Capture the cell that displays the provided text and extract its (X, Y) central coordinate. 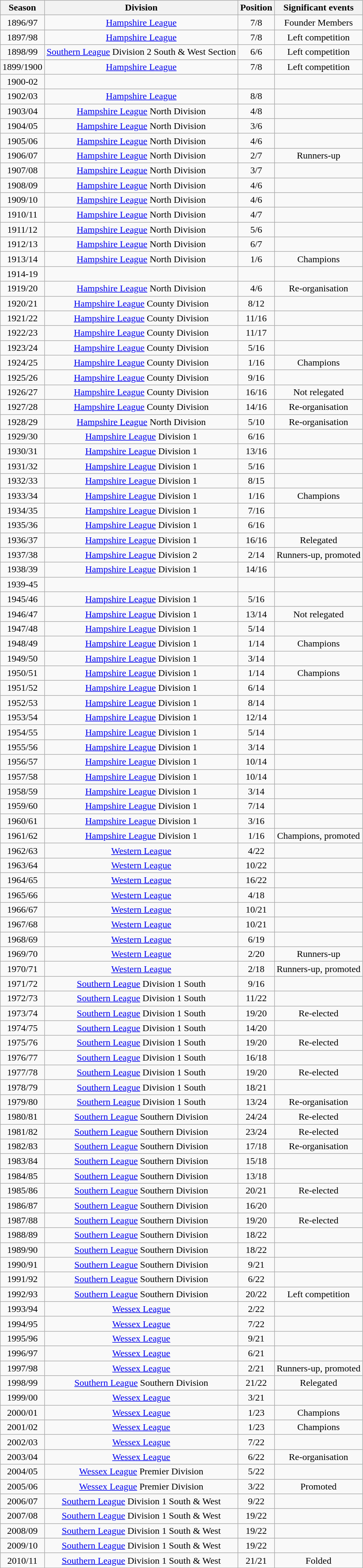
3/22 (256, 1486)
1988/89 (23, 1235)
1948/49 (23, 643)
1946/47 (23, 614)
1979/80 (23, 1102)
1/6 (256, 259)
20/21 (256, 1191)
1997/98 (23, 1368)
1927/28 (23, 407)
11/22 (256, 998)
4/22 (256, 850)
13/18 (256, 1176)
1910/11 (23, 215)
1974/75 (23, 1028)
20/22 (256, 1294)
1928/29 (23, 422)
1962/63 (23, 850)
6/14 (256, 688)
24/24 (256, 1117)
23/24 (256, 1132)
Hampshire League Division 2 (141, 555)
1986/87 (23, 1206)
1954/55 (23, 732)
1990/91 (23, 1265)
Folded (318, 1560)
1994/95 (23, 1324)
8/12 (256, 303)
1965/66 (23, 895)
1924/25 (23, 362)
1964/65 (23, 880)
1933/34 (23, 496)
1935/36 (23, 525)
1912/13 (23, 244)
10/22 (256, 865)
6/19 (256, 939)
1955/56 (23, 747)
2002/03 (23, 1442)
1987/88 (23, 1220)
2/20 (256, 954)
7/14 (256, 806)
1989/90 (23, 1250)
1976/77 (23, 1058)
1907/08 (23, 170)
1899/1900 (23, 67)
1952/53 (23, 703)
4/7 (256, 215)
1993/94 (23, 1309)
6/6 (256, 52)
1923/24 (23, 348)
1926/27 (23, 392)
2004/05 (23, 1472)
1921/22 (23, 318)
1930/31 (23, 451)
1908/09 (23, 185)
1961/62 (23, 836)
6/21 (256, 1353)
21/21 (256, 1560)
1922/23 (23, 333)
1897/98 (23, 37)
2/18 (256, 969)
1970/71 (23, 969)
5/6 (256, 230)
15/18 (256, 1161)
1998/99 (23, 1383)
1984/85 (23, 1176)
1968/69 (23, 939)
1914-19 (23, 274)
16/20 (256, 1206)
1977/78 (23, 1072)
1950/51 (23, 673)
11/17 (256, 333)
1937/38 (23, 555)
1966/67 (23, 910)
1925/26 (23, 377)
1981/82 (23, 1132)
1934/35 (23, 510)
1969/70 (23, 954)
3/21 (256, 1398)
1972/73 (23, 998)
1967/68 (23, 925)
1902/03 (23, 96)
Season (23, 8)
1913/14 (23, 259)
1996/97 (23, 1353)
1947/48 (23, 629)
7/16 (256, 510)
4/8 (256, 111)
6/7 (256, 244)
1956/57 (23, 762)
1931/32 (23, 466)
16/22 (256, 880)
Division (141, 8)
3/7 (256, 170)
1963/64 (23, 865)
2003/04 (23, 1457)
9/22 (256, 1501)
2/14 (256, 555)
5/22 (256, 1472)
2009/10 (23, 1545)
1903/04 (23, 111)
1960/61 (23, 821)
1909/10 (23, 200)
16/18 (256, 1058)
1958/59 (23, 791)
1980/81 (23, 1117)
1959/60 (23, 806)
2/21 (256, 1368)
1991/92 (23, 1279)
2006/07 (23, 1501)
2/7 (256, 155)
1957/58 (23, 777)
12/14 (256, 718)
1992/93 (23, 1294)
1900-02 (23, 82)
1982/83 (23, 1146)
1995/96 (23, 1338)
1999/00 (23, 1398)
2/22 (256, 1309)
Founder Members (318, 23)
2000/01 (23, 1413)
8/8 (256, 96)
1983/84 (23, 1161)
8/14 (256, 703)
5/10 (256, 422)
Southern League Division 2 South & West Section (141, 52)
1973/74 (23, 1013)
1971/72 (23, 984)
1945/46 (23, 599)
1949/50 (23, 659)
14/20 (256, 1028)
1985/86 (23, 1191)
1896/97 (23, 23)
1978/79 (23, 1087)
1906/07 (23, 155)
1951/52 (23, 688)
1932/33 (23, 481)
Champions, promoted (318, 836)
2008/09 (23, 1531)
4/18 (256, 895)
18/21 (256, 1087)
1939-45 (23, 584)
1919/20 (23, 289)
21/22 (256, 1383)
13/16 (256, 451)
3/6 (256, 126)
1953/54 (23, 718)
1938/39 (23, 570)
3/16 (256, 821)
2007/08 (23, 1516)
1975/76 (23, 1043)
2005/06 (23, 1486)
Promoted (318, 1486)
17/18 (256, 1146)
1904/05 (23, 126)
13/24 (256, 1102)
2001/02 (23, 1427)
Position (256, 8)
Significant events (318, 8)
11/16 (256, 318)
8/15 (256, 481)
1911/12 (23, 230)
1929/30 (23, 437)
2010/11 (23, 1560)
1905/06 (23, 141)
1898/99 (23, 52)
13/14 (256, 614)
1920/21 (23, 303)
1936/37 (23, 540)
